Output the (X, Y) coordinate of the center of the cell containing the given text.  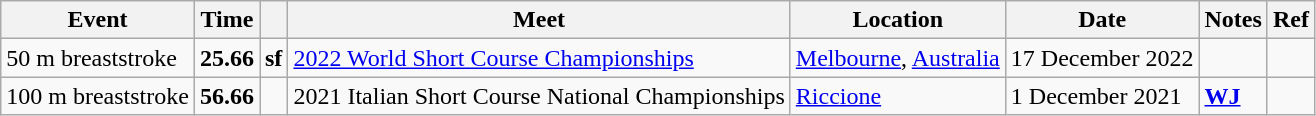
2021 Italian Short Course National Championships (539, 96)
2022 World Short Course Championships (539, 58)
25.66 (226, 58)
WJ (1233, 96)
Melbourne, Australia (898, 58)
Location (898, 20)
100 m breaststroke (98, 96)
Date (1102, 20)
Event (98, 20)
50 m breaststroke (98, 58)
17 December 2022 (1102, 58)
sf (274, 58)
Meet (539, 20)
Time (226, 20)
1 December 2021 (1102, 96)
Notes (1233, 20)
56.66 (226, 96)
Riccione (898, 96)
Ref (1290, 20)
